Capture the cell that displays the provided text and extract its (X, Y) central coordinate. 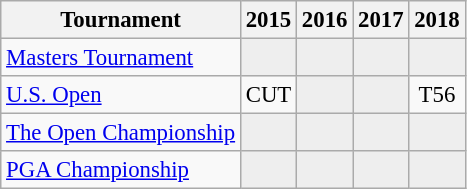
2016 (325, 20)
T56 (437, 95)
CUT (268, 95)
Tournament (121, 20)
PGA Championship (121, 170)
Masters Tournament (121, 58)
2015 (268, 20)
U.S. Open (121, 95)
2018 (437, 20)
2017 (381, 20)
The Open Championship (121, 133)
